Output the [X, Y] coordinate of the center of the cell containing the given text.  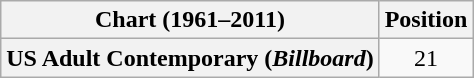
Position [426, 20]
US Adult Contemporary (Billboard) [190, 58]
21 [426, 58]
Chart (1961–2011) [190, 20]
